Provide the (x, y) coordinate of the cell's center where the given text is located.  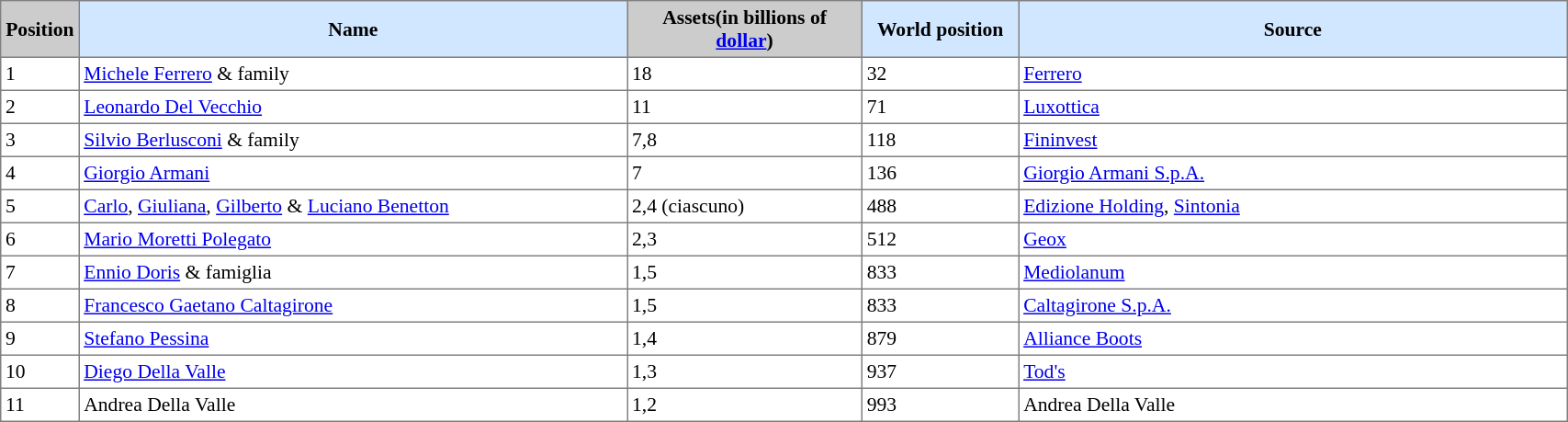
Stefano Pessina (353, 338)
118 (940, 140)
8 (40, 305)
Source (1293, 29)
Michele Ferrero & family (353, 74)
879 (940, 338)
Ferrero (1293, 74)
Leonardo Del Vecchio (353, 107)
Name (353, 29)
Edizione Holding, Sintonia (1293, 206)
1,3 (745, 371)
Silvio Berlusconi & family (353, 140)
Tod's (1293, 371)
Luxottica (1293, 107)
1,4 (745, 338)
71 (940, 107)
1 (40, 74)
937 (940, 371)
World position (940, 29)
Giorgio Armani S.p.A. (1293, 173)
9 (40, 338)
Caltagirone S.p.A. (1293, 305)
6 (40, 239)
Francesco Gaetano Caltagirone (353, 305)
2,3 (745, 239)
Alliance Boots (1293, 338)
Mario Moretti Polegato (353, 239)
993 (940, 405)
136 (940, 173)
Diego Della Valle (353, 371)
2,4 (ciascuno) (745, 206)
4 (40, 173)
488 (940, 206)
512 (940, 239)
Geox (1293, 239)
Mediolanum (1293, 272)
2 (40, 107)
Fininvest (1293, 140)
Assets(in billions of dollar) (745, 29)
7,8 (745, 140)
10 (40, 371)
Carlo, Giuliana, Gilberto & Luciano Benetton (353, 206)
3 (40, 140)
Giorgio Armani (353, 173)
1,2 (745, 405)
Position (40, 29)
32 (940, 74)
18 (745, 74)
Ennio Doris & famiglia (353, 272)
5 (40, 206)
